Extract the [X, Y] coordinate from the center of the cell holding the provided text.  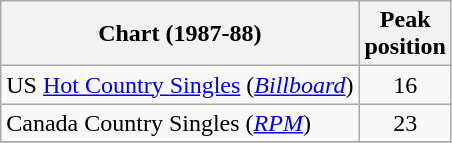
23 [405, 123]
16 [405, 85]
Chart (1987-88) [180, 34]
US Hot Country Singles (Billboard) [180, 85]
Canada Country Singles (RPM) [180, 123]
Peakposition [405, 34]
